Extract the [X, Y] coordinate from the center of the cell holding the provided text.  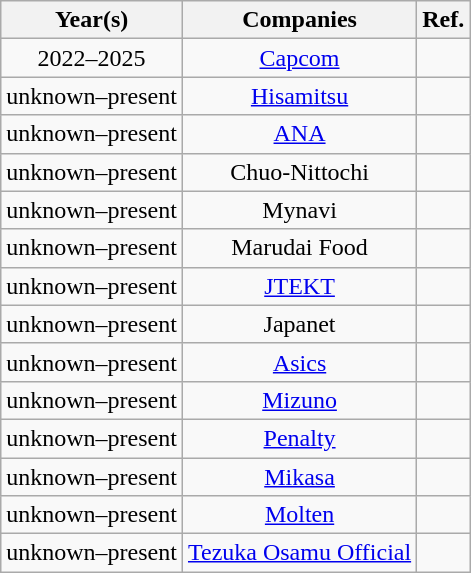
Mynavi [299, 210]
Mizuno [299, 400]
Hisamitsu [299, 96]
2022–2025 [92, 58]
JTEKT [299, 286]
Molten [299, 515]
ANA [299, 134]
Japanet [299, 324]
Penalty [299, 438]
Year(s) [92, 20]
Companies [299, 20]
Asics [299, 362]
Ref. [444, 20]
Tezuka Osamu Official [299, 553]
Marudai Food [299, 248]
Capcom [299, 58]
Chuo-Nittochi [299, 172]
Mikasa [299, 477]
